Provide the [X, Y] coordinate of the cell's center where the given text is located.  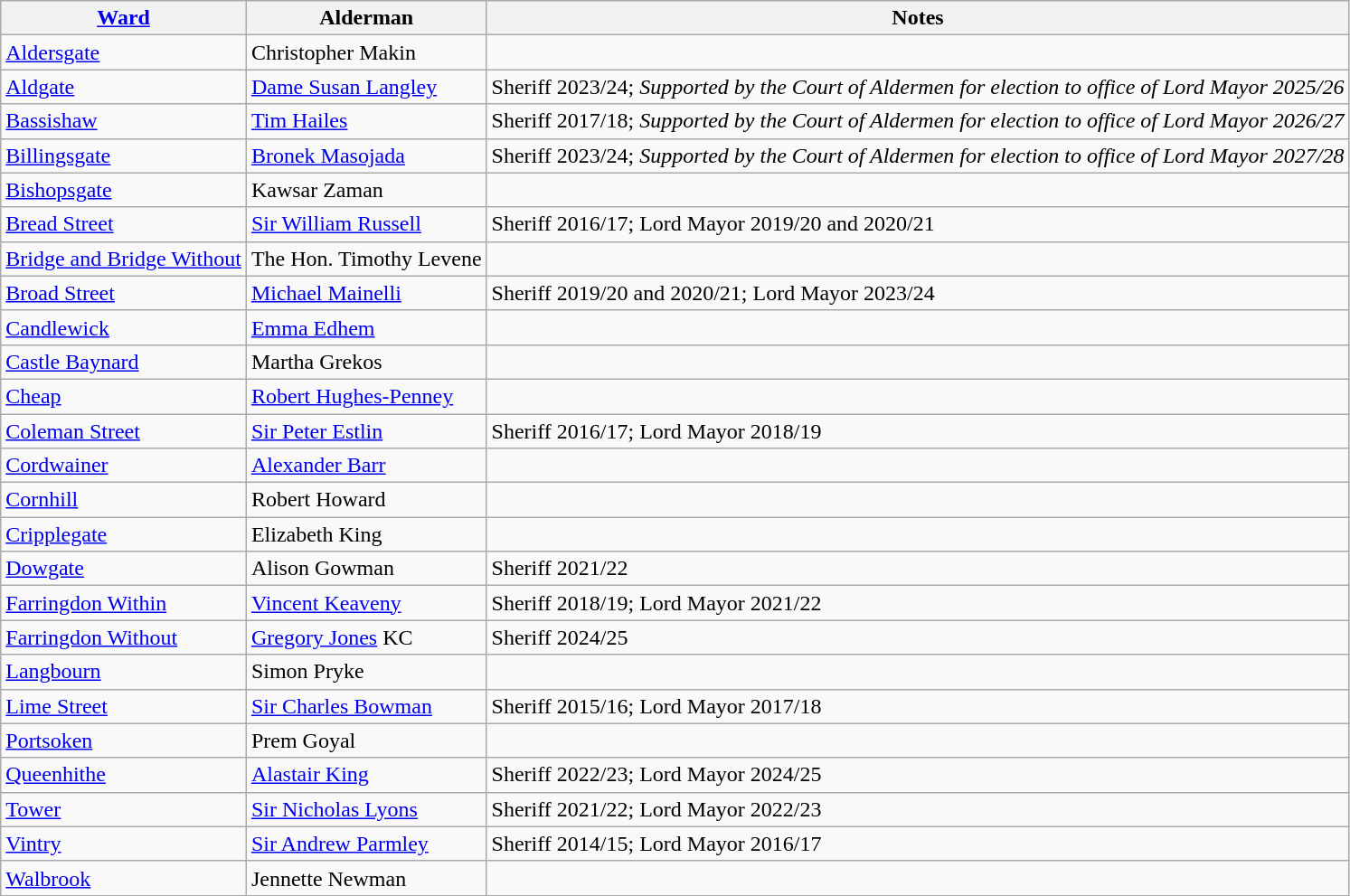
Sir Charles Bowman [366, 706]
Queenhithe [124, 775]
Kawsar Zaman [366, 190]
Tim Hailes [366, 121]
Sheriff 2021/22; Lord Mayor 2022/23 [918, 809]
Bassishaw [124, 121]
Coleman Street [124, 431]
Cripplegate [124, 534]
Prem Goyal [366, 740]
Martha Grekos [366, 362]
Sheriff 2023/24; Supported by the Court of Aldermen for election to office of Lord Mayor 2025/26 [918, 87]
Robert Howard [366, 500]
Sir Peter Estlin [366, 431]
Aldersgate [124, 52]
Candlewick [124, 327]
Simon Pryke [366, 672]
Sheriff 2017/18; Supported by the Court of Aldermen for election to office of Lord Mayor 2026/27 [918, 121]
Robert Hughes-Penney [366, 396]
Alexander Barr [366, 466]
Sheriff 2016/17; Lord Mayor 2018/19 [918, 431]
Sheriff 2015/16; Lord Mayor 2017/18 [918, 706]
Alison Gowman [366, 569]
Bishopsgate [124, 190]
Cheap [124, 396]
Langbourn [124, 672]
Bread Street [124, 224]
Michael Mainelli [366, 293]
Christopher Makin [366, 52]
Sheriff 2019/20 and 2020/21; Lord Mayor 2023/24 [918, 293]
Tower [124, 809]
Portsoken [124, 740]
Sir Andrew Parmley [366, 844]
Dame Susan Langley [366, 87]
Alastair King [366, 775]
Sheriff 2023/24; Supported by the Court of Aldermen for election to office of Lord Mayor 2027/28 [918, 156]
Walbrook [124, 878]
Farringdon Within [124, 603]
Gregory Jones KC [366, 637]
Ward [124, 18]
Vintry [124, 844]
Sheriff 2022/23; Lord Mayor 2024/25 [918, 775]
Broad Street [124, 293]
Aldgate [124, 87]
Farringdon Without [124, 637]
Sheriff 2018/19; Lord Mayor 2021/22 [918, 603]
Vincent Keaveny [366, 603]
Bridge and Bridge Without [124, 259]
Sheriff 2024/25 [918, 637]
Billingsgate [124, 156]
Bronek Masojada [366, 156]
Sir William Russell [366, 224]
Dowgate [124, 569]
Sir Nicholas Lyons [366, 809]
Elizabeth King [366, 534]
Emma Edhem [366, 327]
Cornhill [124, 500]
Jennette Newman [366, 878]
The Hon. Timothy Levene [366, 259]
Lime Street [124, 706]
Alderman [366, 18]
Cordwainer [124, 466]
Sheriff 2021/22 [918, 569]
Sheriff 2016/17; Lord Mayor 2019/20 and 2020/21 [918, 224]
Castle Baynard [124, 362]
Sheriff 2014/15; Lord Mayor 2016/17 [918, 844]
Notes [918, 18]
